Pinpoint the cell where the given text exists, returning its (X, Y) midpoint coordinate. 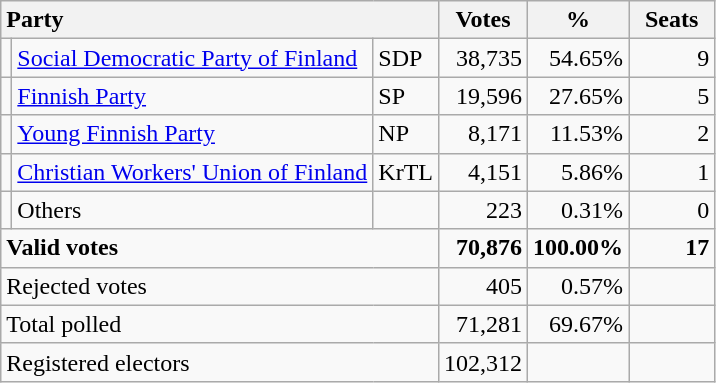
5 (672, 96)
4,151 (484, 172)
69.67% (578, 324)
100.00% (578, 248)
38,735 (484, 58)
0 (672, 210)
Others (192, 210)
0.31% (578, 210)
KrTL (406, 172)
SP (406, 96)
1 (672, 172)
Young Finnish Party (192, 134)
Social Democratic Party of Finland (192, 58)
71,281 (484, 324)
% (578, 20)
SDP (406, 58)
405 (484, 286)
Christian Workers' Union of Finland (192, 172)
Registered electors (220, 362)
Votes (484, 20)
NP (406, 134)
54.65% (578, 58)
5.86% (578, 172)
223 (484, 210)
70,876 (484, 248)
Total polled (220, 324)
Rejected votes (220, 286)
27.65% (578, 96)
8,171 (484, 134)
Party (220, 20)
Valid votes (220, 248)
17 (672, 248)
Finnish Party (192, 96)
9 (672, 58)
11.53% (578, 134)
19,596 (484, 96)
Seats (672, 20)
102,312 (484, 362)
0.57% (578, 286)
2 (672, 134)
